Pinpoint the cell where the given text exists, returning its [x, y] midpoint coordinate. 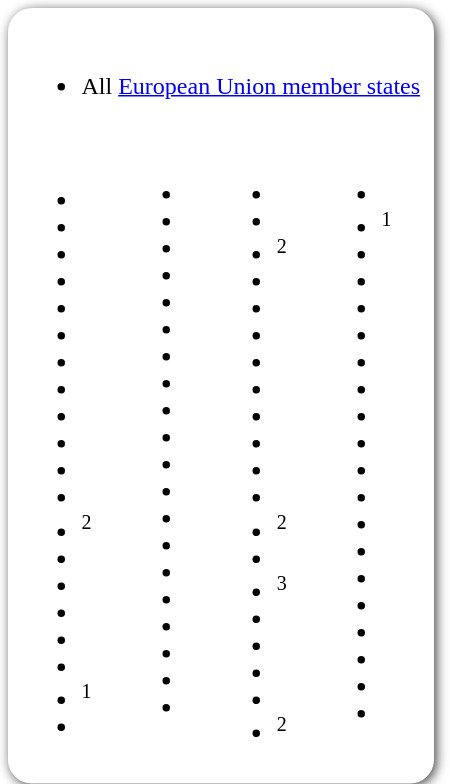
21 [71, 450]
1 [371, 450]
All European Union member states [221, 72]
2232 [266, 450]
